Extract the (x, y) coordinate from the center of the cell holding the provided text.  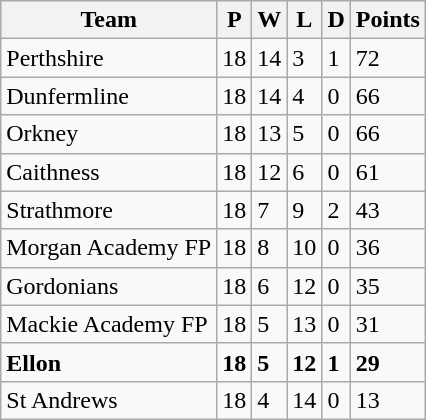
9 (304, 210)
31 (388, 324)
Caithness (109, 172)
Ellon (109, 362)
Mackie Academy FP (109, 324)
8 (270, 248)
Perthshire (109, 58)
3 (304, 58)
29 (388, 362)
7 (270, 210)
Dunfermline (109, 96)
72 (388, 58)
Team (109, 20)
St Andrews (109, 400)
61 (388, 172)
43 (388, 210)
35 (388, 286)
Morgan Academy FP (109, 248)
W (270, 20)
L (304, 20)
Gordonians (109, 286)
Strathmore (109, 210)
Orkney (109, 134)
10 (304, 248)
2 (336, 210)
D (336, 20)
Points (388, 20)
P (234, 20)
36 (388, 248)
